Scan for the cell matching the given text and deliver its [x, y] coordinate at center. 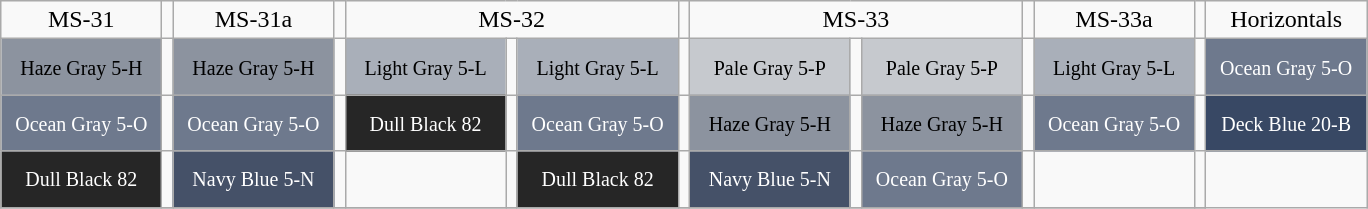
MS-33 [856, 20]
MS-31a [254, 20]
MS-32 [512, 20]
MS-31 [82, 20]
MS-33a [1114, 20]
Deck Blue 20-B [1286, 123]
Horizontals [1286, 20]
